Capture the cell that displays the provided text and extract its (x, y) central coordinate. 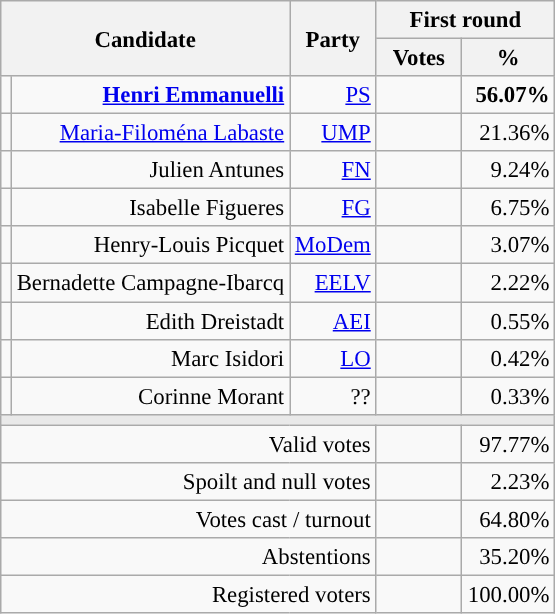
EELV (334, 283)
AEI (334, 321)
6.75% (508, 208)
Candidate (146, 38)
MoDem (334, 245)
97.77% (508, 444)
35.20% (508, 557)
Bernadette Campagne-Ibarcq (150, 283)
Maria-Filoména Labaste (150, 133)
PS (334, 95)
?? (334, 396)
2.22% (508, 283)
Votes (419, 58)
Abstentions (188, 557)
Henry-Louis Picquet (150, 245)
Registered voters (188, 594)
0.55% (508, 321)
100.00% (508, 594)
Votes cast / turnout (188, 519)
Valid votes (188, 444)
Party (334, 38)
2.23% (508, 482)
Spoilt and null votes (188, 482)
56.07% (508, 95)
LO (334, 358)
Henri Emmanuelli (150, 95)
Edith Dreistadt (150, 321)
Julien Antunes (150, 170)
0.33% (508, 396)
Isabelle Figueres (150, 208)
64.80% (508, 519)
21.36% (508, 133)
3.07% (508, 245)
Marc Isidori (150, 358)
9.24% (508, 170)
FG (334, 208)
FN (334, 170)
First round (466, 20)
Corinne Morant (150, 396)
0.42% (508, 358)
UMP (334, 133)
% (508, 58)
